Output the (X, Y) coordinate of the center of the cell containing the given text.  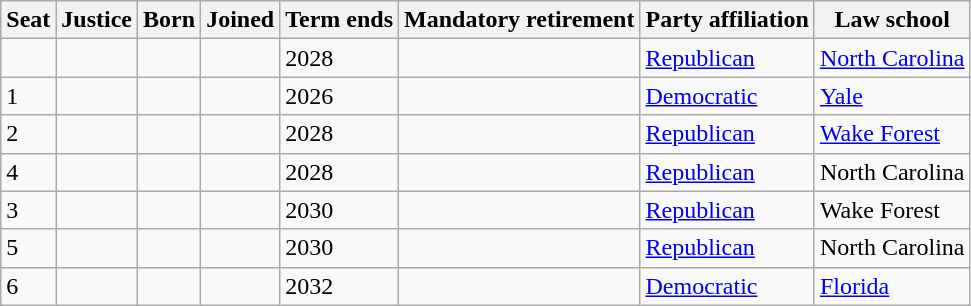
Justice (97, 20)
5 (28, 248)
2032 (340, 286)
2026 (340, 96)
Term ends (340, 20)
Born (170, 20)
6 (28, 286)
Mandatory retirement (520, 20)
Seat (28, 20)
Party affiliation (727, 20)
3 (28, 210)
Florida (892, 286)
4 (28, 172)
Law school (892, 20)
Joined (240, 20)
Yale (892, 96)
1 (28, 96)
2 (28, 134)
